Pinpoint the cell where the given text exists, returning its (X, Y) midpoint coordinate. 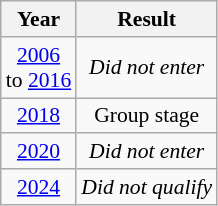
2018 (38, 116)
2020 (38, 152)
2024 (38, 187)
Group stage (146, 116)
Year (38, 19)
Did not qualify (146, 187)
Result (146, 19)
2006to 2016 (38, 68)
